Find where the given text appears and provide that cell's center as [x, y] coordinate. 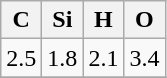
1.8 [62, 58]
3.4 [144, 58]
2.5 [22, 58]
H [104, 20]
C [22, 20]
Si [62, 20]
2.1 [104, 58]
O [144, 20]
